Pinpoint the cell where the given text exists, returning its (X, Y) midpoint coordinate. 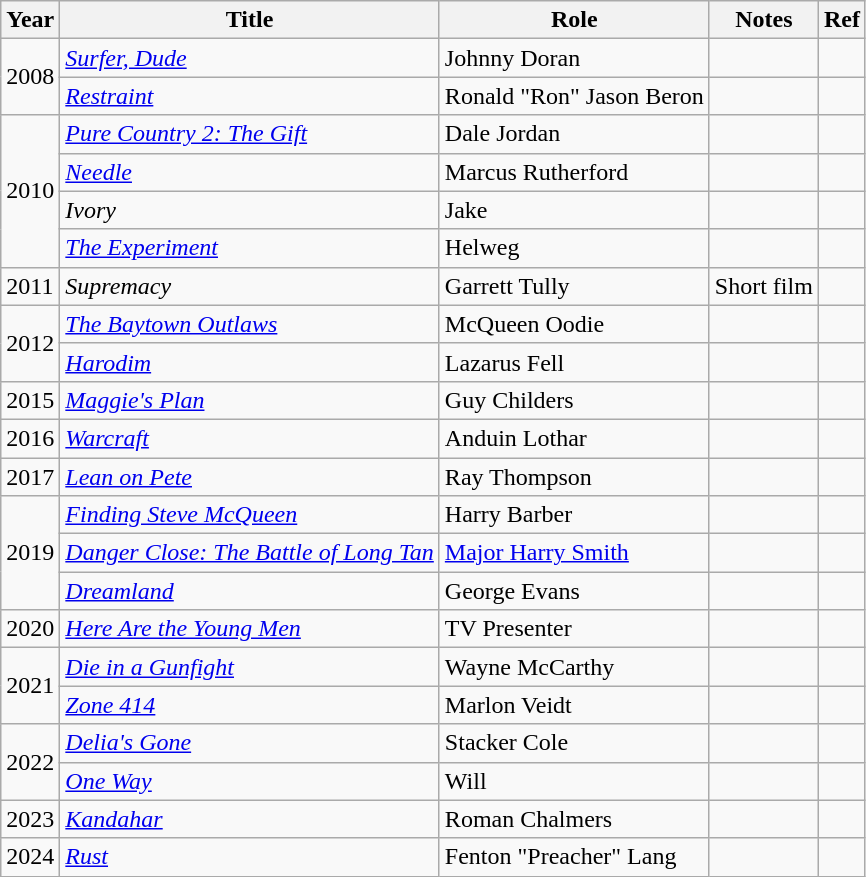
Restraint (250, 96)
2016 (30, 438)
Finding Steve McQueen (250, 515)
Pure Country 2: The Gift (250, 134)
2015 (30, 400)
Here Are the Young Men (250, 629)
Supremacy (250, 286)
Harodim (250, 362)
2019 (30, 553)
Delia's Gone (250, 743)
Notes (764, 20)
2012 (30, 343)
Helweg (574, 248)
Danger Close: The Battle of Long Tan (250, 553)
Title (250, 20)
2011 (30, 286)
Short film (764, 286)
Anduin Lothar (574, 438)
Die in a Gunfight (250, 667)
The Baytown Outlaws (250, 324)
Rust (250, 857)
Marlon Veidt (574, 705)
Ray Thompson (574, 477)
Ronald "Ron" Jason Beron (574, 96)
Lean on Pete (250, 477)
Roman Chalmers (574, 819)
2024 (30, 857)
2008 (30, 77)
2023 (30, 819)
The Experiment (250, 248)
TV Presenter (574, 629)
Guy Childers (574, 400)
Role (574, 20)
2010 (30, 191)
Marcus Rutherford (574, 172)
Stacker Cole (574, 743)
Garrett Tully (574, 286)
Harry Barber (574, 515)
2021 (30, 686)
One Way (250, 781)
Fenton "Preacher" Lang (574, 857)
Surfer, Dude (250, 58)
Kandahar (250, 819)
Ref (842, 20)
Dale Jordan (574, 134)
McQueen Oodie (574, 324)
2017 (30, 477)
Needle (250, 172)
Zone 414 (250, 705)
Will (574, 781)
George Evans (574, 591)
Johnny Doran (574, 58)
2022 (30, 762)
Wayne McCarthy (574, 667)
Major Harry Smith (574, 553)
Year (30, 20)
Jake (574, 210)
Lazarus Fell (574, 362)
2020 (30, 629)
Ivory (250, 210)
Dreamland (250, 591)
Maggie's Plan (250, 400)
Warcraft (250, 438)
